Search for the cell housing the specified text and yield its [X, Y] center coordinate. 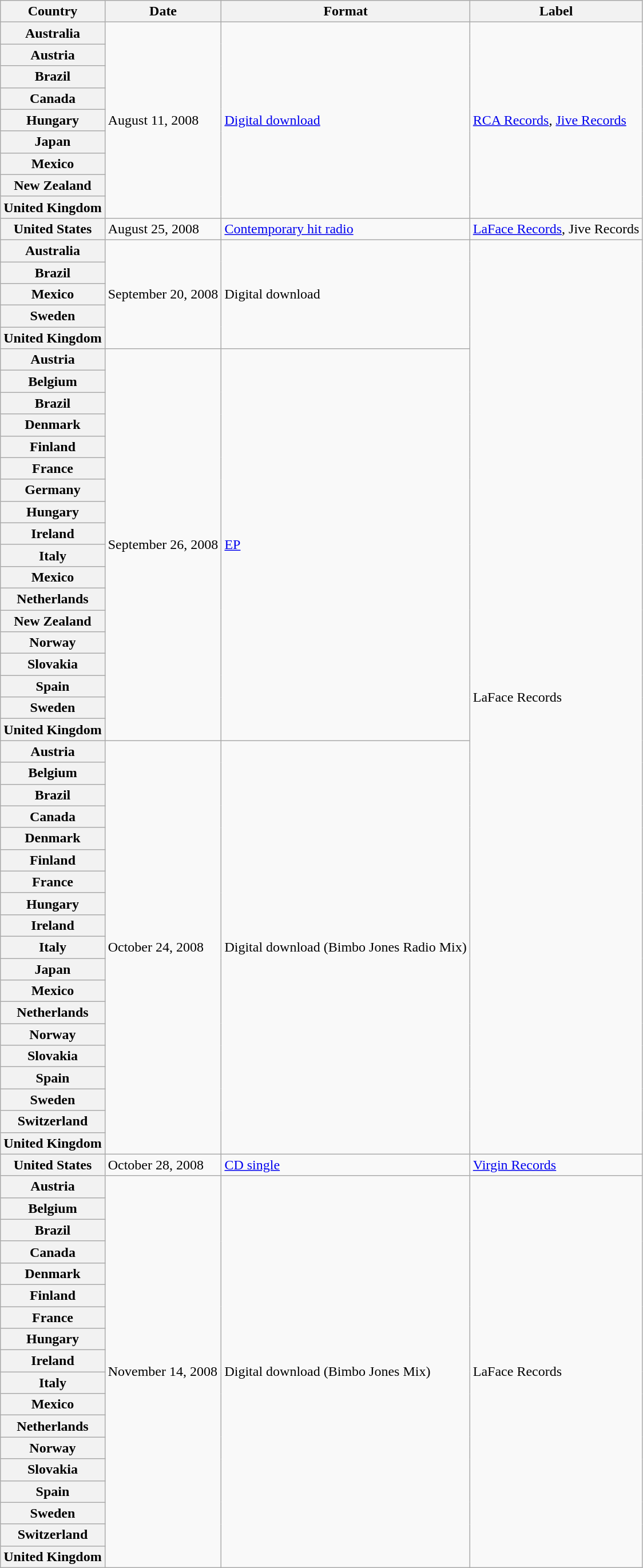
September 26, 2008 [163, 544]
October 28, 2008 [163, 1165]
Germany [53, 490]
Virgin Records [556, 1165]
Label [556, 11]
August 11, 2008 [163, 120]
Date [163, 11]
November 14, 2008 [163, 1371]
August 25, 2008 [163, 229]
LaFace Records, Jive Records [556, 229]
Format [346, 11]
EP [346, 544]
Contemporary hit radio [346, 229]
CD single [346, 1165]
Digital download (Bimbo Jones Radio Mix) [346, 947]
September 20, 2008 [163, 294]
Country [53, 11]
Digital download (Bimbo Jones Mix) [346, 1371]
RCA Records, Jive Records [556, 120]
October 24, 2008 [163, 947]
